Return [X, Y] of the center of cell containing provided text 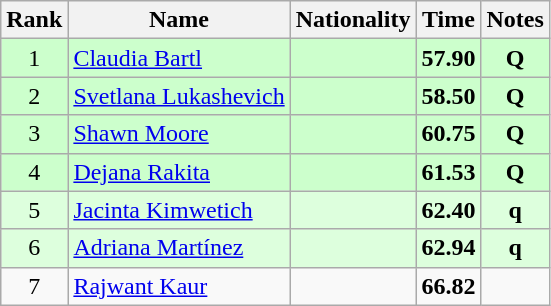
4 [34, 172]
6 [34, 248]
61.53 [448, 172]
Dejana Rakita [179, 172]
62.94 [448, 248]
Notes [515, 20]
Jacinta Kimwetich [179, 210]
2 [34, 96]
Name [179, 20]
Rajwant Kaur [179, 286]
Time [448, 20]
7 [34, 286]
58.50 [448, 96]
66.82 [448, 286]
Nationality [353, 20]
60.75 [448, 134]
Svetlana Lukashevich [179, 96]
57.90 [448, 58]
3 [34, 134]
5 [34, 210]
62.40 [448, 210]
Adriana Martínez [179, 248]
Rank [34, 20]
1 [34, 58]
Claudia Bartl [179, 58]
Shawn Moore [179, 134]
